From the cell containing the given text, extract its center point as [X, Y] coordinate. 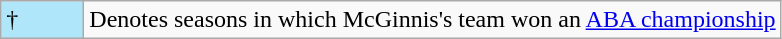
Denotes seasons in which McGinnis's team won an ABA championship [432, 20]
† [42, 20]
